Pinpoint the cell where the given text exists, returning its (x, y) midpoint coordinate. 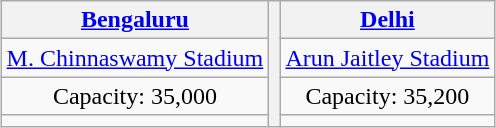
M. Chinnaswamy Stadium (135, 58)
Capacity: 35,000 (135, 96)
Bengaluru (135, 20)
Capacity: 35,200 (388, 96)
Arun Jaitley Stadium (388, 58)
Delhi (388, 20)
